Detect which cell encompasses the target text, then output its [X, Y] center coordinate. 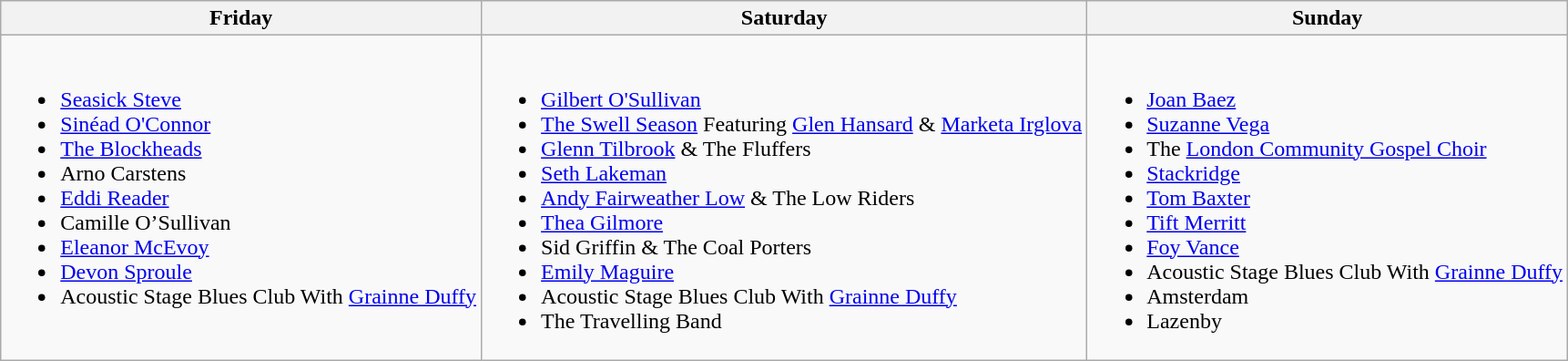
Friday [241, 18]
Sunday [1328, 18]
Saturday [785, 18]
